Return the (X, Y) coordinate for the center point of the cell that contains the specified text.  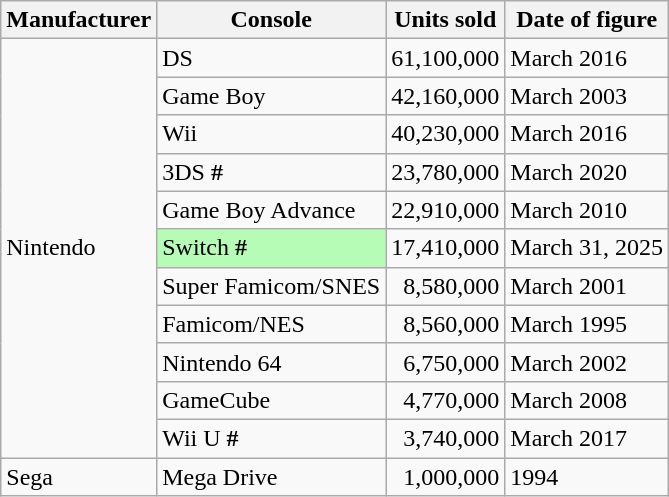
March 2010 (587, 210)
40,230,000 (446, 134)
March 31, 2025 (587, 248)
March 2003 (587, 96)
Date of figure (587, 20)
61,100,000 (446, 58)
22,910,000 (446, 210)
6,750,000 (446, 362)
March 2017 (587, 438)
42,160,000 (446, 96)
3DS # (272, 172)
3,740,000 (446, 438)
Wii U # (272, 438)
Super Famicom/SNES (272, 286)
17,410,000 (446, 248)
8,580,000 (446, 286)
Game Boy Advance (272, 210)
8,560,000 (446, 324)
Wii (272, 134)
March 2008 (587, 400)
March 2002 (587, 362)
1,000,000 (446, 477)
Nintendo 64 (272, 362)
DS (272, 58)
Console (272, 20)
March 2001 (587, 286)
4,770,000 (446, 400)
GameCube (272, 400)
Game Boy (272, 96)
Famicom/NES (272, 324)
Manufacturer (79, 20)
Sega (79, 477)
Units sold (446, 20)
1994 (587, 477)
Nintendo (79, 248)
March 2020 (587, 172)
Switch # (272, 248)
Mega Drive (272, 477)
23,780,000 (446, 172)
March 1995 (587, 324)
